Output the [x, y] coordinate of the center of the cell containing the given text.  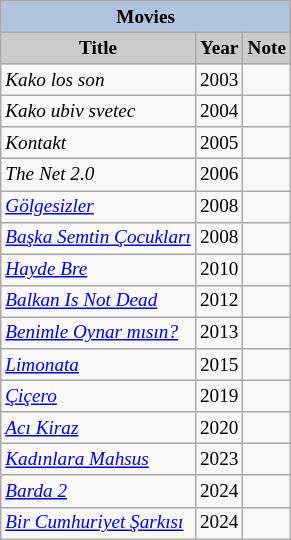
Limonata [98, 365]
Kako los son [98, 80]
Bir Cumhuriyet Şarkısı [98, 523]
Kako ubiv svetec [98, 111]
2023 [219, 460]
2006 [219, 175]
Çiçero [98, 396]
2004 [219, 111]
2013 [219, 333]
Benimle Oynar mısın? [98, 333]
2020 [219, 428]
Başka Semtin Çocukları [98, 238]
2019 [219, 396]
2005 [219, 143]
Movies [146, 17]
Balkan Is Not Dead [98, 301]
2010 [219, 270]
The Net 2.0 [98, 175]
Barda 2 [98, 491]
Note [267, 48]
2003 [219, 80]
Acı Kiraz [98, 428]
Hayde Bre [98, 270]
Gölgesizler [98, 206]
Kontakt [98, 143]
2015 [219, 365]
Title [98, 48]
Year [219, 48]
Kadınlara Mahsus [98, 460]
2012 [219, 301]
